Scan for the cell matching the given text and deliver its (x, y) coordinate at center. 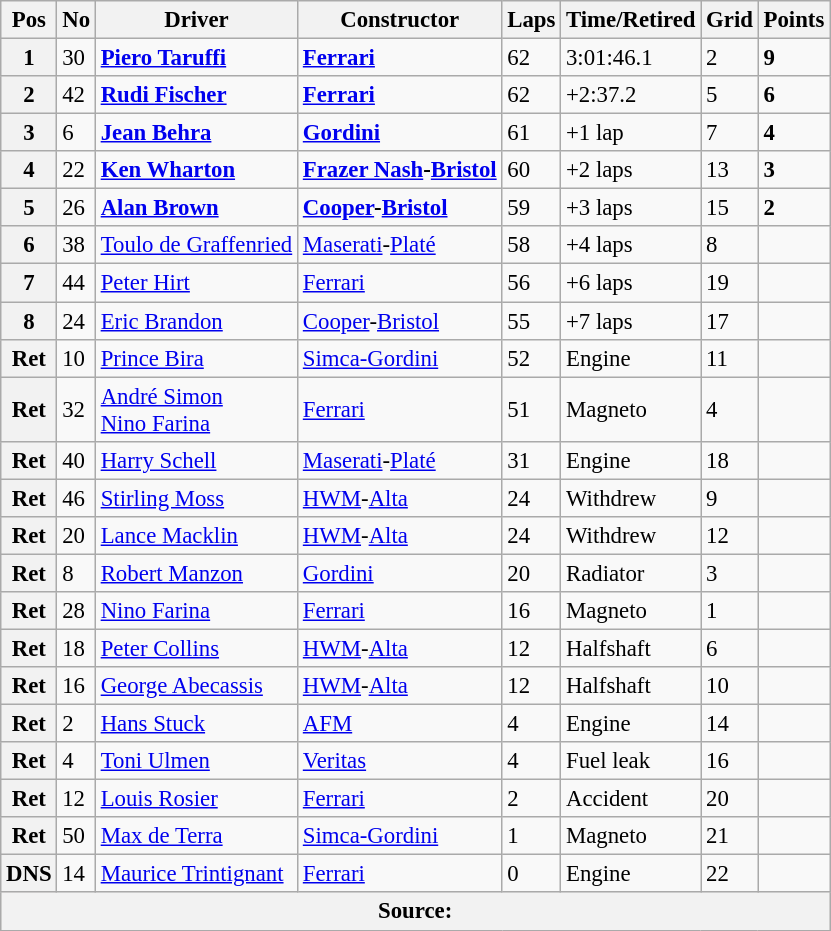
Laps (532, 20)
+2 laps (631, 170)
56 (532, 283)
58 (532, 245)
15 (730, 208)
Louis Rosier (196, 799)
Veritas (400, 761)
Pos (29, 20)
60 (532, 170)
+7 laps (631, 321)
Stirling Moss (196, 498)
Max de Terra (196, 836)
Lance Macklin (196, 536)
61 (532, 133)
32 (76, 410)
AFM (400, 724)
Peter Hirt (196, 283)
Jean Behra (196, 133)
Points (794, 20)
Harry Schell (196, 460)
11 (730, 358)
Eric Brandon (196, 321)
Grid (730, 20)
Toulo de Graffenried (196, 245)
46 (76, 498)
26 (76, 208)
44 (76, 283)
51 (532, 410)
40 (76, 460)
George Abecassis (196, 686)
59 (532, 208)
Time/Retired (631, 20)
3:01:46.1 (631, 58)
Source: (416, 912)
DNS (29, 874)
+3 laps (631, 208)
Constructor (400, 20)
30 (76, 58)
Fuel leak (631, 761)
André Simon Nino Farina (196, 410)
Alan Brown (196, 208)
No (76, 20)
42 (76, 95)
38 (76, 245)
Accident (631, 799)
Frazer Nash-Bristol (400, 170)
0 (532, 874)
Nino Farina (196, 611)
52 (532, 358)
28 (76, 611)
Rudi Fischer (196, 95)
Peter Collins (196, 648)
Driver (196, 20)
Radiator (631, 573)
Robert Manzon (196, 573)
Hans Stuck (196, 724)
21 (730, 836)
+6 laps (631, 283)
+2:37.2 (631, 95)
19 (730, 283)
+1 lap (631, 133)
17 (730, 321)
13 (730, 170)
31 (532, 460)
Prince Bira (196, 358)
Maurice Trintignant (196, 874)
Ken Wharton (196, 170)
Toni Ulmen (196, 761)
+4 laps (631, 245)
50 (76, 836)
Piero Taruffi (196, 58)
55 (532, 321)
